For the text-containing cell, return its midpoint in [x, y] coordinate format. 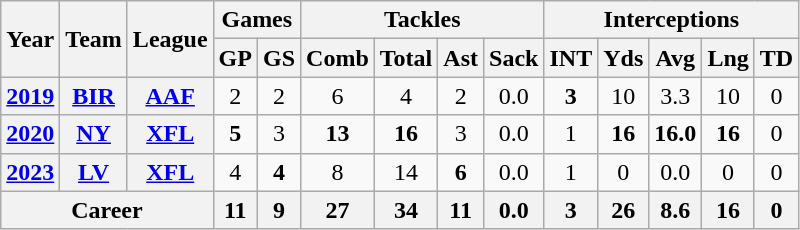
9 [278, 210]
BIR [94, 96]
GS [278, 58]
Sack [514, 58]
League [170, 39]
8 [338, 172]
5 [235, 134]
Team [94, 39]
34 [406, 210]
Yds [624, 58]
Ast [461, 58]
Lng [728, 58]
2023 [30, 172]
26 [624, 210]
13 [338, 134]
3.3 [676, 96]
Comb [338, 58]
Interceptions [672, 20]
INT [571, 58]
Avg [676, 58]
Career [107, 210]
14 [406, 172]
8.6 [676, 210]
GP [235, 58]
16.0 [676, 134]
27 [338, 210]
Tackles [422, 20]
NY [94, 134]
Games [256, 20]
2019 [30, 96]
LV [94, 172]
AAF [170, 96]
2020 [30, 134]
Year [30, 39]
Total [406, 58]
TD [776, 58]
